Detect which cell encompasses the target text, then output its [x, y] center coordinate. 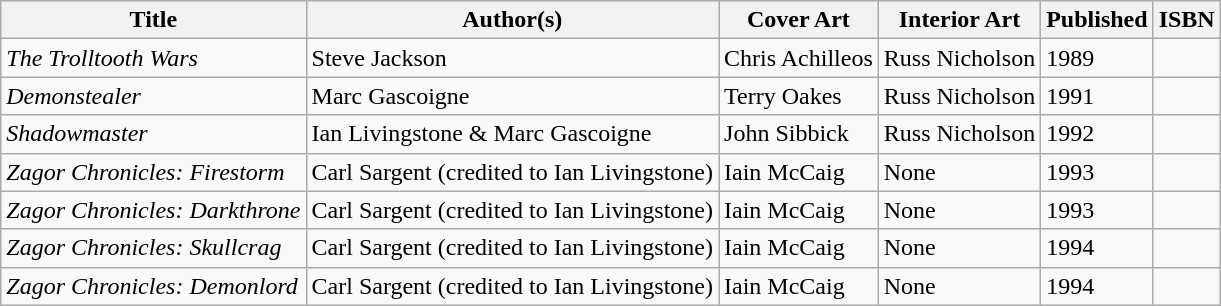
Title [154, 20]
ISBN [1186, 20]
Zagor Chronicles: Demonlord [154, 286]
Ian Livingstone & Marc Gascoigne [512, 134]
1992 [1097, 134]
Zagor Chronicles: Skullcrag [154, 248]
Cover Art [799, 20]
John Sibbick [799, 134]
Steve Jackson [512, 58]
1989 [1097, 58]
Zagor Chronicles: Darkthrone [154, 210]
Zagor Chronicles: Firestorm [154, 172]
Author(s) [512, 20]
Marc Gascoigne [512, 96]
1991 [1097, 96]
Published [1097, 20]
Shadowmaster [154, 134]
The Trolltooth Wars [154, 58]
Chris Achilleos [799, 58]
Terry Oakes [799, 96]
Demonstealer [154, 96]
Interior Art [959, 20]
